Detect which cell encompasses the target text, then output its [x, y] center coordinate. 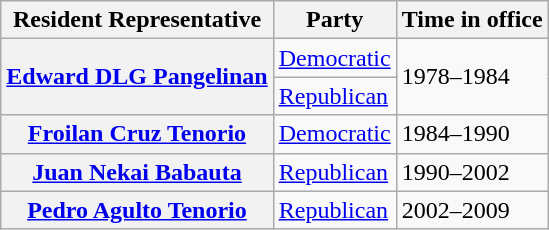
Juan Nekai Babauta [137, 172]
Edward DLG Pangelinan [137, 77]
Pedro Agulto Tenorio [137, 210]
1984–1990 [472, 134]
1978–1984 [472, 77]
1990–2002 [472, 172]
Resident Representative [137, 20]
Froilan Cruz Tenorio [137, 134]
Party [334, 20]
Time in office [472, 20]
2002–2009 [472, 210]
